From the cell containing the given text, extract its center point as [x, y] coordinate. 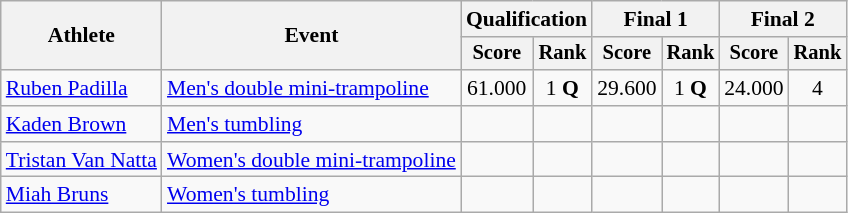
Miah Bruns [82, 195]
Athlete [82, 36]
Event [312, 36]
Women's double mini-trampoline [312, 160]
Ruben Padilla [82, 88]
Kaden Brown [82, 124]
Men's double mini-trampoline [312, 88]
29.600 [626, 88]
4 [818, 88]
Women's tumbling [312, 195]
24.000 [754, 88]
61.000 [497, 88]
Men's tumbling [312, 124]
Final 1 [656, 19]
Qualification [526, 19]
Final 2 [782, 19]
Tristan Van Natta [82, 160]
